Output the (X, Y) coordinate of the center of the cell containing the given text.  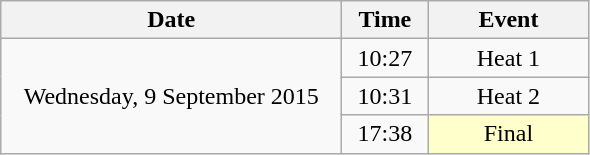
10:31 (385, 96)
Event (508, 20)
17:38 (385, 134)
Date (172, 20)
10:27 (385, 58)
Final (508, 134)
Heat 1 (508, 58)
Wednesday, 9 September 2015 (172, 96)
Heat 2 (508, 96)
Time (385, 20)
